Return (X, Y) of the center of cell containing provided text 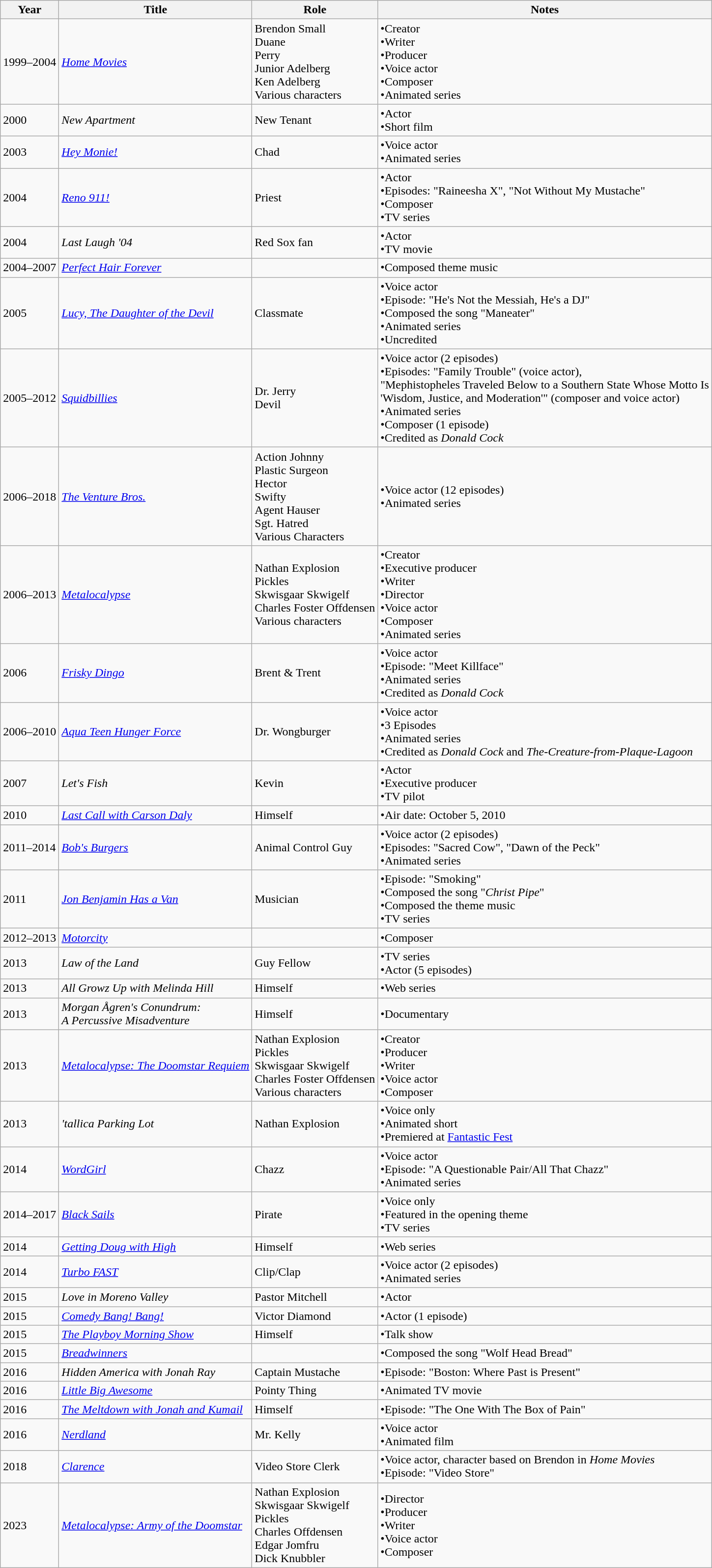
•Creator•Executive producer•Writer•Director•Voice actor•Composer•Animated series (545, 594)
•Animated TV movie (545, 1391)
Nerdland (155, 1434)
Notes (545, 10)
Squidbillies (155, 398)
The Meltdown with Jonah and Kumail (155, 1409)
•Creator•Writer•Producer•Voice actor•Composer•Animated series (545, 62)
Nathan ExplosionSkwisgaar SkwigelfPicklesCharles OffdensenEdgar JomfruDick Knubbler (315, 1525)
Lucy, The Daughter of the Devil (155, 313)
Role (315, 10)
Animal Control Guy (315, 847)
Priest (315, 197)
Chad (315, 152)
Black Sails (155, 1214)
Comedy Bang! Bang! (155, 1316)
Brendon SmallDuanePerryJunior AdelbergKen AdelbergVarious characters (315, 62)
•Voice actor•Episode: "A Questionable Pair/All That Chazz"•Animated series (545, 1169)
•Episode: "Smoking"•Composed the song "Christ Pipe"•Composed the theme music•TV series (545, 899)
Little Big Awesome (155, 1391)
WordGirl (155, 1169)
•Composed theme music (545, 268)
Title (155, 10)
•Voice actor (2 episodes)•Animated series (545, 1271)
Clarence (155, 1467)
2018 (29, 1467)
Reno 911! (155, 197)
2012–2013 (29, 938)
Victor Diamond (315, 1316)
Chazz (315, 1169)
New Tenant (315, 120)
Nathan Explosion (315, 1124)
•Voice actor (2 episodes)•Episodes: "Sacred Cow", "Dawn of the Peck"•Animated series (545, 847)
•Episode: "The One With The Box of Pain" (545, 1409)
•Voice only•Featured in the opening theme•TV series (545, 1214)
•Episode: "Boston: Where Past is Present" (545, 1372)
Video Store Clerk (315, 1467)
Pastor Mitchell (315, 1297)
Law of the Land (155, 963)
Last Call with Carson Daly (155, 815)
Perfect Hair Forever (155, 268)
Metalocalypse: Army of the Doomstar (155, 1525)
Musician (315, 899)
All Growz Up with Melinda Hill (155, 988)
Last Laugh '04 (155, 243)
Guy Fellow (315, 963)
•Composer (545, 938)
2007 (29, 784)
•Composed the song "Wolf Head Bread" (545, 1353)
'tallica Parking Lot (155, 1124)
1999–2004 (29, 62)
The Venture Bros. (155, 496)
2010 (29, 815)
Brent & Trent (315, 673)
2023 (29, 1525)
Motorcity (155, 938)
•TV series •Actor (5 episodes) (545, 963)
2006–2013 (29, 594)
•Voice actor•3 Episodes•Animated series•Credited as Donald Cock and The-Creature-from-Plaque-Lagoon (545, 732)
Kevin (315, 784)
Love in Moreno Valley (155, 1297)
Frisky Dingo (155, 673)
•Voice actor•Animated series (545, 152)
Year (29, 10)
•Voice only•Animated short •Premiered at Fantastic Fest (545, 1124)
2003 (29, 152)
Metalocalypse (155, 594)
Mr. Kelly (315, 1434)
Pointy Thing (315, 1391)
Let's Fish (155, 784)
•Actor•Short film (545, 120)
•Talk show (545, 1335)
The Playboy Morning Show (155, 1335)
Hey Monie! (155, 152)
Pirate (315, 1214)
2011–2014 (29, 847)
Clip/Clap (315, 1271)
•Voice actor•Animated film (545, 1434)
2011 (29, 899)
•Director•Producer•Writer•Voice actor•Composer (545, 1525)
•Actor (1 episode) (545, 1316)
2000 (29, 120)
2006–2018 (29, 496)
2006 (29, 673)
Morgan Ågren's Conundrum: A Percussive Misadventure (155, 1014)
Action JohnnyPlastic SurgeonHectorSwiftyAgent HauserSgt. Hatred Various Characters (315, 496)
•Actor•Episodes: "Raineesha X", "Not Without My Mustache"•Composer•TV series (545, 197)
New Apartment (155, 120)
Bob's Burgers (155, 847)
Getting Doug with High (155, 1246)
•Actor•TV movie (545, 243)
Metalocalypse: The Doomstar Requiem (155, 1065)
Classmate (315, 313)
2005 (29, 313)
•Actor•Executive producer•TV pilot (545, 784)
2004–2007 (29, 268)
•Creator•Producer•Writer•Voice actor•Composer (545, 1065)
2014–2017 (29, 1214)
Aqua Teen Hunger Force (155, 732)
Turbo FAST (155, 1271)
Breadwinners (155, 1353)
•Actor (545, 1297)
Hidden America with Jonah Ray (155, 1372)
Red Sox fan (315, 243)
•Voice actor•Episode: "Meet Killface"•Animated series•Credited as Donald Cock (545, 673)
Dr. Wongburger (315, 732)
2005–2012 (29, 398)
•Voice actor•Episode: "He's Not the Messiah, He's a DJ"•Composed the song "Maneater"•Animated series•Uncredited (545, 313)
Captain Mustache (315, 1372)
•Air date: October 5, 2010 (545, 815)
2006–2010 (29, 732)
Home Movies (155, 62)
•Voice actor (12 episodes)•Animated series (545, 496)
Dr. JerryDevil (315, 398)
Jon Benjamin Has a Van (155, 899)
•Voice actor, character based on Brendon in Home Movies•Episode: "Video Store" (545, 1467)
•Documentary (545, 1014)
